Provide the (x, y) coordinate of the cell's center where the given text is located.  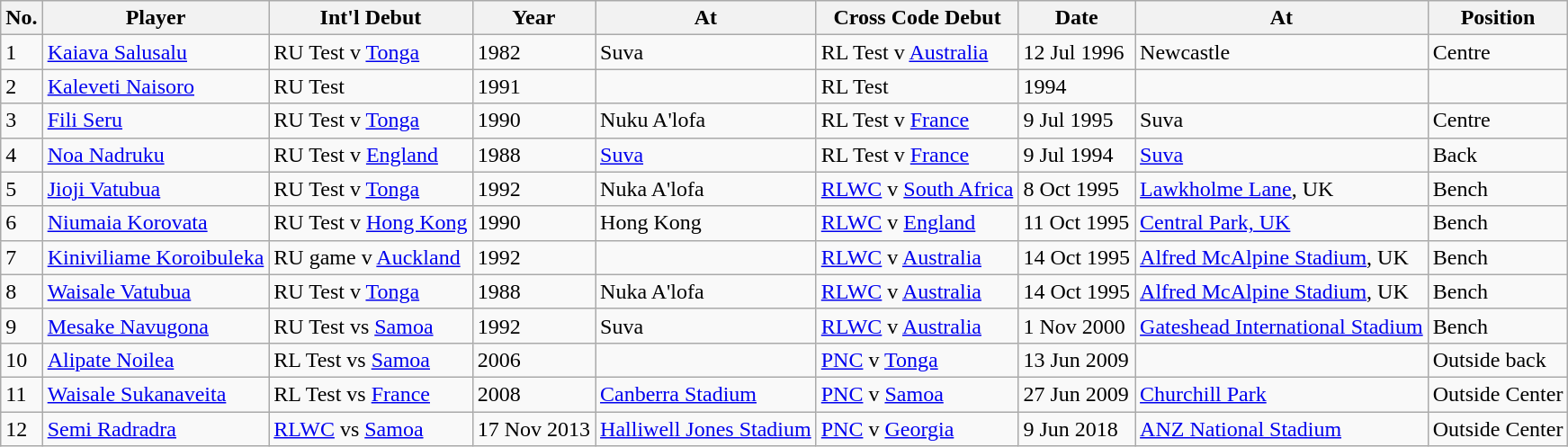
Churchill Park (1282, 394)
RL Test vs Samoa (371, 360)
PNC v Samoa (918, 394)
Mesake Navugona (156, 326)
RU Test v England (371, 155)
5 (22, 189)
8 Oct 1995 (1077, 189)
2 (22, 86)
RU Test vs Samoa (371, 326)
Noa Nadruku (156, 155)
Canberra Stadium (706, 394)
Alipate Noilea (156, 360)
11 (22, 394)
2006 (533, 360)
RL Test vs France (371, 394)
Outside back (1498, 360)
Waisale Sukanaveita (156, 394)
12 (22, 429)
7 (22, 257)
17 Nov 2013 (533, 429)
Jioji Vatubua (156, 189)
13 Jun 2009 (1077, 360)
Niumaia Korovata (156, 223)
1 (22, 52)
Fili Seru (156, 121)
12 Jul 1996 (1077, 52)
Kiniviliame Koroibuleka (156, 257)
10 (22, 360)
4 (22, 155)
Hong Kong (706, 223)
9 Jul 1995 (1077, 121)
Back (1498, 155)
Nuku A'lofa (706, 121)
RL Test v Australia (918, 52)
RU game v Auckland (371, 257)
Halliwell Jones Stadium (706, 429)
PNC v Tonga (918, 360)
RLWC v England (918, 223)
11 Oct 1995 (1077, 223)
Gateshead International Stadium (1282, 326)
Central Park, UK (1282, 223)
Kaleveti Naisoro (156, 86)
No. (22, 18)
RLWC vs Samoa (371, 429)
Date (1077, 18)
PNC v Georgia (918, 429)
Year (533, 18)
1 Nov 2000 (1077, 326)
Position (1498, 18)
Cross Code Debut (918, 18)
Semi Radradra (156, 429)
9 Jul 1994 (1077, 155)
Lawkholme Lane, UK (1282, 189)
27 Jun 2009 (1077, 394)
RU Test v Hong Kong (371, 223)
Int'l Debut (371, 18)
RL Test (918, 86)
Newcastle (1282, 52)
RLWC v South Africa (918, 189)
1994 (1077, 86)
6 (22, 223)
8 (22, 291)
2008 (533, 394)
RU Test (371, 86)
ANZ National Stadium (1282, 429)
Player (156, 18)
1991 (533, 86)
3 (22, 121)
1982 (533, 52)
9 Jun 2018 (1077, 429)
9 (22, 326)
Waisale Vatubua (156, 291)
Kaiava Salusalu (156, 52)
